Identify which cell holds the provided text, then report its [X, Y] central coordinate. 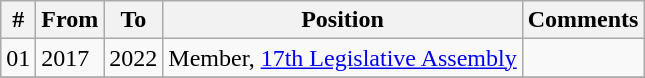
2022 [134, 58]
01 [18, 58]
2017 [70, 58]
# [18, 20]
Position [342, 20]
Member, 17th Legislative Assembly [342, 58]
To [134, 20]
Comments [583, 20]
From [70, 20]
